Output the (X, Y) coordinate of the center of the cell containing the given text.  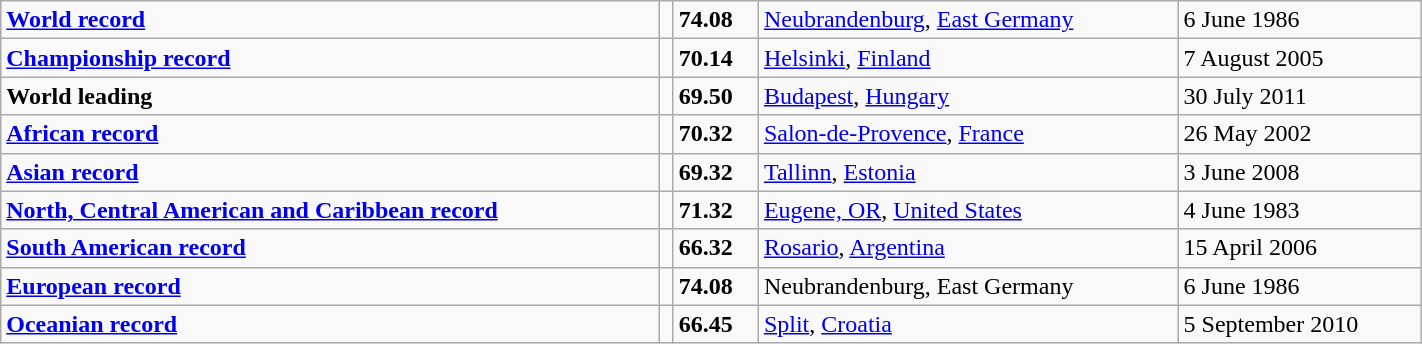
7 August 2005 (1300, 58)
5 September 2010 (1300, 324)
Rosario, Argentina (968, 248)
Oceanian record (330, 324)
Eugene, OR, United States (968, 210)
World leading (330, 96)
Asian record (330, 172)
70.14 (716, 58)
66.45 (716, 324)
South American record (330, 248)
69.50 (716, 96)
North, Central American and Caribbean record (330, 210)
3 June 2008 (1300, 172)
World record (330, 20)
Budapest, Hungary (968, 96)
71.32 (716, 210)
Tallinn, Estonia (968, 172)
Helsinki, Finland (968, 58)
69.32 (716, 172)
15 April 2006 (1300, 248)
European record (330, 286)
Championship record (330, 58)
Split, Croatia (968, 324)
66.32 (716, 248)
26 May 2002 (1300, 134)
Salon-de-Provence, France (968, 134)
70.32 (716, 134)
4 June 1983 (1300, 210)
30 July 2011 (1300, 96)
African record (330, 134)
